Scan for the cell matching the given text and deliver its [X, Y] coordinate at center. 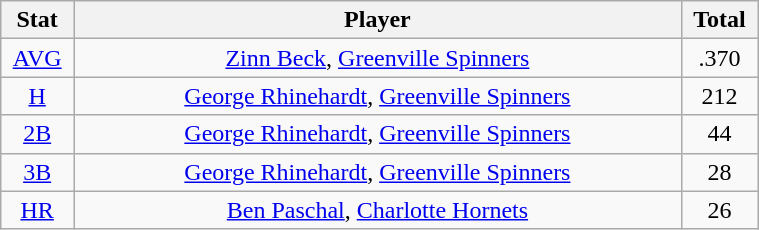
3B [38, 172]
Zinn Beck, Greenville Spinners [378, 58]
Total [719, 20]
.370 [719, 58]
28 [719, 172]
Ben Paschal, Charlotte Hornets [378, 210]
2B [38, 134]
AVG [38, 58]
Stat [38, 20]
44 [719, 134]
HR [38, 210]
Player [378, 20]
H [38, 96]
26 [719, 210]
212 [719, 96]
